Identify which cell holds the provided text, then report its [x, y] central coordinate. 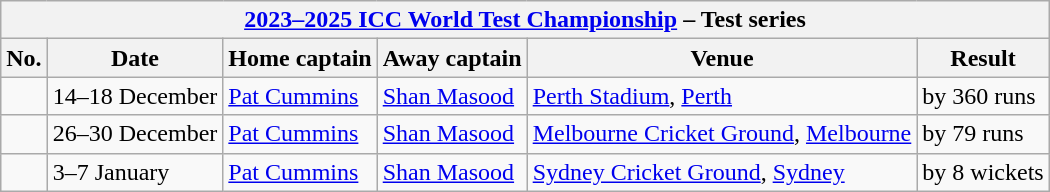
Perth Stadium, Perth [722, 96]
Venue [722, 58]
Home captain [300, 58]
No. [24, 58]
3–7 January [135, 172]
2023–2025 ICC World Test Championship – Test series [525, 20]
Date [135, 58]
by 8 wickets [983, 172]
Away captain [452, 58]
Sydney Cricket Ground, Sydney [722, 172]
14–18 December [135, 96]
by 79 runs [983, 134]
by 360 runs [983, 96]
Result [983, 58]
Melbourne Cricket Ground, Melbourne [722, 134]
26–30 December [135, 134]
